Provide the (x, y) coordinate of the cell's center where the given text is located.  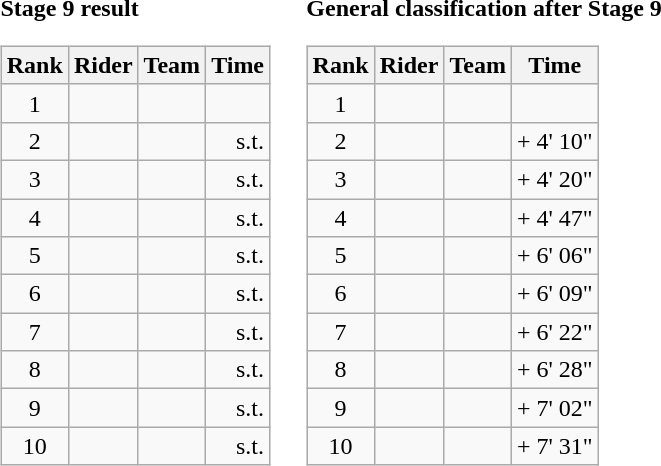
+ 7' 02" (554, 408)
+ 6' 22" (554, 332)
+ 4' 47" (554, 217)
+ 7' 31" (554, 446)
+ 6' 06" (554, 256)
+ 6' 28" (554, 370)
+ 6' 09" (554, 294)
+ 4' 20" (554, 179)
+ 4' 10" (554, 141)
